Determine the [X, Y] coordinate at the center of the cell enclosing the given text.  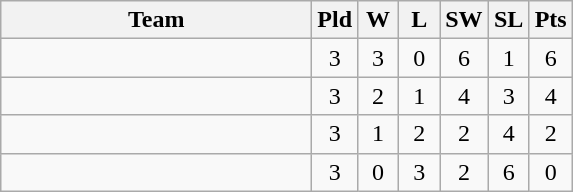
SL [508, 20]
Pld [335, 20]
W [378, 20]
SW [464, 20]
L [420, 20]
Team [156, 20]
Pts [550, 20]
